Identify which cell holds the provided text, then report its [X, Y] central coordinate. 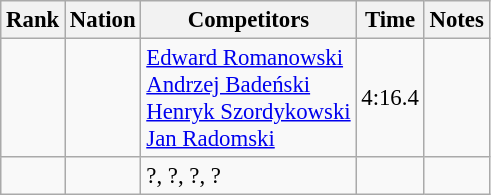
Rank [33, 20]
Time [390, 20]
4:16.4 [390, 98]
Competitors [248, 20]
Edward RomanowskiAndrzej BadeńskiHenryk SzordykowskiJan Radomski [248, 98]
?, ?, ?, ? [248, 176]
Nation [103, 20]
Notes [456, 20]
